Return (X, Y) of the center of cell containing provided text 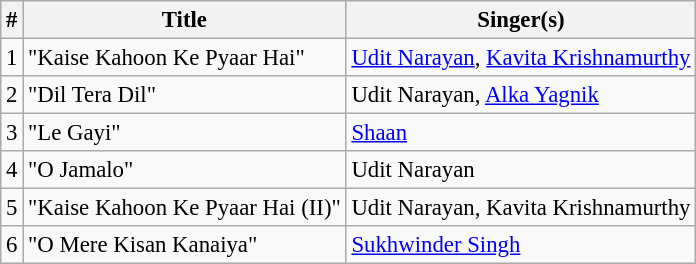
1 (12, 58)
"Kaise Kahoon Ke Pyaar Hai" (184, 58)
Sukhwinder Singh (521, 245)
6 (12, 245)
Udit Narayan (521, 170)
"Dil Tera Dil" (184, 95)
Shaan (521, 133)
3 (12, 133)
Udit Narayan, Alka Yagnik (521, 95)
Title (184, 20)
# (12, 20)
2 (12, 95)
Singer(s) (521, 20)
"Kaise Kahoon Ke Pyaar Hai (II)" (184, 208)
"Le Gayi" (184, 133)
"O Mere Kisan Kanaiya" (184, 245)
"O Jamalo" (184, 170)
4 (12, 170)
5 (12, 208)
